Find where the given text appears and provide that cell's center as [X, Y] coordinate. 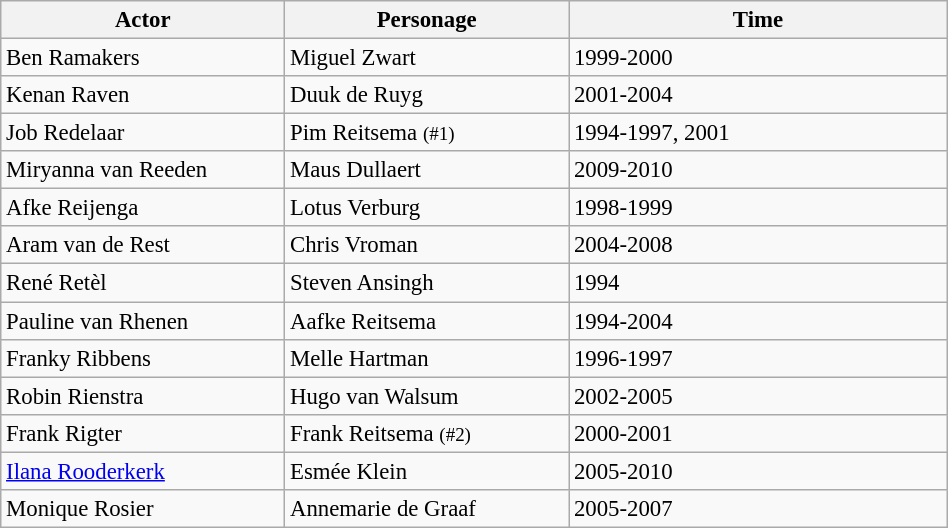
Melle Hartman [427, 358]
Robin Rienstra [143, 396]
1994 [758, 283]
2005-2007 [758, 509]
Aafke Reitsema [427, 321]
2001-2004 [758, 95]
Frank Reitsema (#2) [427, 433]
Lotus Verburg [427, 208]
Aram van de Rest [143, 245]
René Retèl [143, 283]
Time [758, 20]
Annemarie de Graaf [427, 509]
Miryanna van Reeden [143, 170]
Steven Ansingh [427, 283]
1996-1997 [758, 358]
Chris Vroman [427, 245]
2009-2010 [758, 170]
Franky Ribbens [143, 358]
1998-1999 [758, 208]
Ilana Rooderkerk [143, 471]
Personage [427, 20]
2005-2010 [758, 471]
Maus Dullaert [427, 170]
Afke Reijenga [143, 208]
Frank Rigter [143, 433]
Kenan Raven [143, 95]
1999-2000 [758, 58]
Actor [143, 20]
2004-2008 [758, 245]
Pauline van Rhenen [143, 321]
Monique Rosier [143, 509]
1994-1997, 2001 [758, 133]
Ben Ramakers [143, 58]
Job Redelaar [143, 133]
1994-2004 [758, 321]
Duuk de Ruyg [427, 95]
Esmée Klein [427, 471]
2002-2005 [758, 396]
2000-2001 [758, 433]
Miguel Zwart [427, 58]
Pim Reitsema (#1) [427, 133]
Hugo van Walsum [427, 396]
